Return (x, y) of the center of cell containing provided text 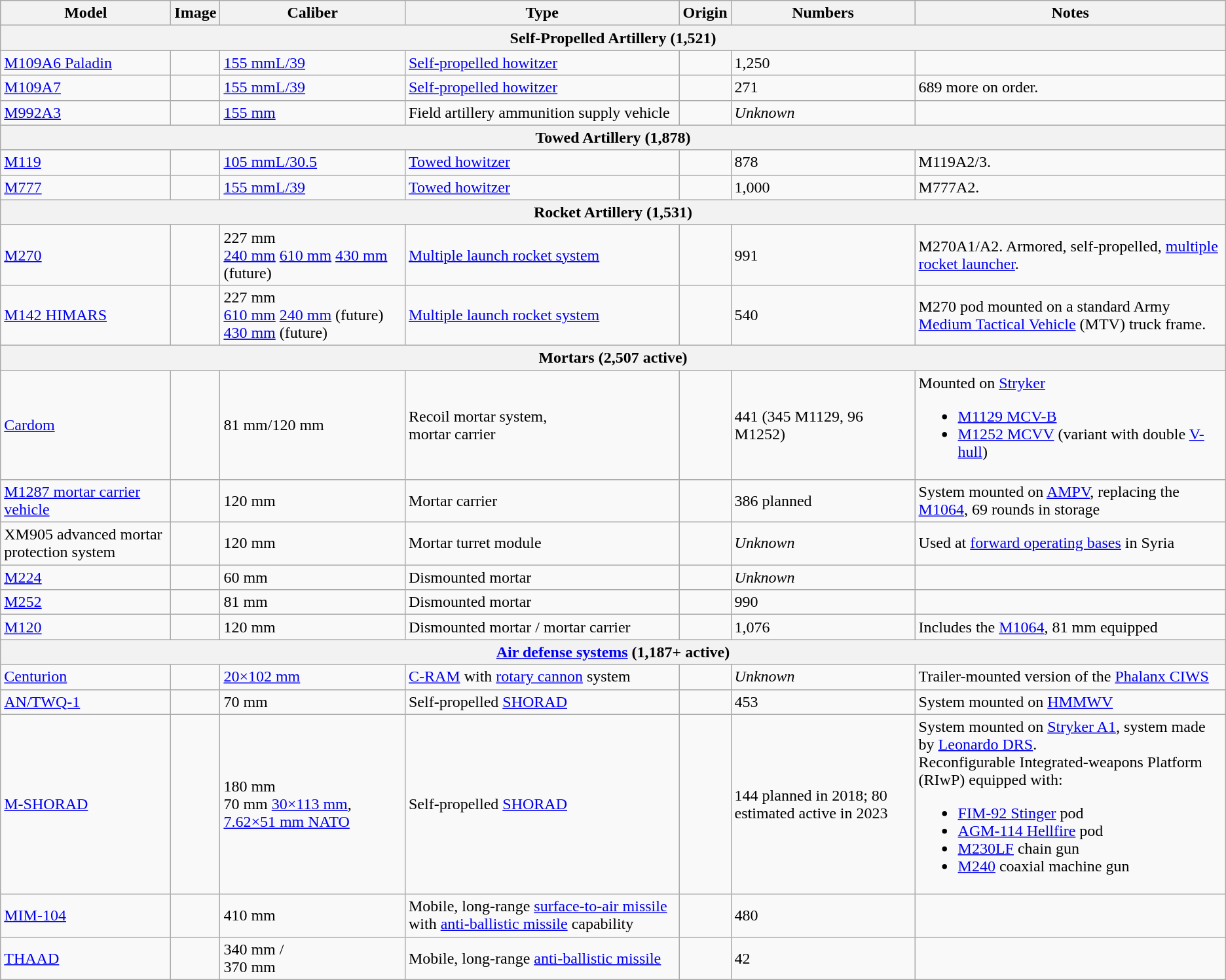
Cardom (86, 426)
System mounted on HMMWV (1070, 702)
Origin (705, 13)
Recoil mortar system,mortar carrier (542, 426)
M270 pod mounted on a standard Army Medium Tactical Vehicle (MTV) truck frame. (1070, 315)
M270 (86, 255)
THAAD (86, 958)
M-SHORAD (86, 804)
105 mmL/30.5 (313, 162)
1,000 (823, 187)
1,076 (823, 627)
155 mm (313, 113)
M120 (86, 627)
M224 (86, 577)
453 (823, 702)
180 mm70 mm 30×113 mm, 7.62×51 mm NATO (313, 804)
Notes (1070, 13)
990 (823, 602)
Model (86, 13)
Centurion (86, 677)
M119 (86, 162)
Mortars (2,507 active) (613, 357)
Mobile, long-range anti-ballistic missile (542, 958)
Mounted on StrykerM1129 MCV-BM1252 MCVV (variant with double V-hull) (1070, 426)
Self-Propelled Artillery (1,521) (613, 38)
M119A2/3. (1070, 162)
M270A1/A2. Armored, self-propelled, multiple rocket launcher. (1070, 255)
81 mm/120 mm (313, 426)
60 mm (313, 577)
M109A7 (86, 88)
M777 (86, 187)
227 mm610 mm 240 mm (future) 430 mm (future) (313, 315)
20×102 mm (313, 677)
271 (823, 88)
Dismounted mortar / mortar carrier (542, 627)
M992A3 (86, 113)
144 planned in 2018; 80 estimated active in 2023 (823, 804)
689 more on order. (1070, 88)
480 (823, 915)
386 planned (823, 501)
Mortar turret module (542, 543)
Rocket Artillery (1,531) (613, 212)
Air defense systems (1,187+ active) (613, 652)
System mounted on AMPV, replacing the M1064, 69 rounds in storage (1070, 501)
Type (542, 13)
M142 HIMARS (86, 315)
Trailer-mounted version of the Phalanx CIWS (1070, 677)
227 mm240 mm 610 mm 430 mm (future) (313, 255)
C-RAM with rotary cannon system (542, 677)
540 (823, 315)
1,250 (823, 63)
Image (195, 13)
441 (345 M1129, 96 M1252) (823, 426)
Used at forward operating bases in Syria (1070, 543)
Caliber (313, 13)
M252 (86, 602)
Towed Artillery (1,878) (613, 137)
410 mm (313, 915)
81 mm (313, 602)
XM905 advanced mortar protection system (86, 543)
Includes the M1064, 81 mm equipped (1070, 627)
991 (823, 255)
42 (823, 958)
Field artillery ammunition supply vehicle (542, 113)
Mobile, long-range surface-to-air missile with anti-ballistic missile capability (542, 915)
340 mm /370 mm (313, 958)
70 mm (313, 702)
AN/TWQ-1 (86, 702)
M777A2. (1070, 187)
878 (823, 162)
M1287 mortar carrier vehicle (86, 501)
Numbers (823, 13)
Mortar carrier (542, 501)
M109A6 Paladin (86, 63)
MIM-104 (86, 915)
